Detect which cell encompasses the target text, then output its [x, y] center coordinate. 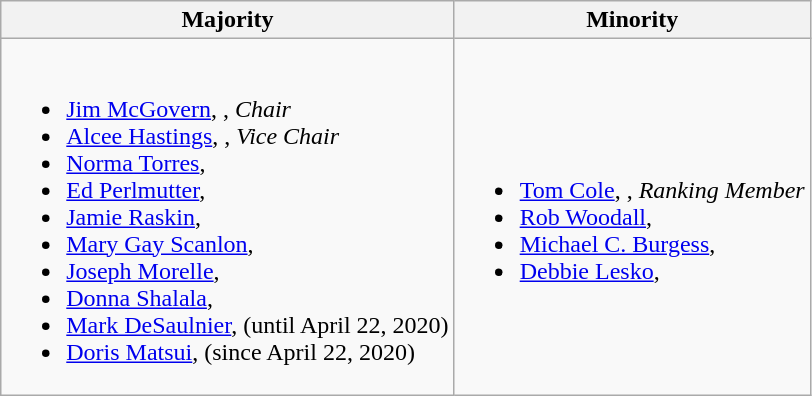
Minority [632, 20]
Majority [228, 20]
Tom Cole, , Ranking MemberRob Woodall, Michael C. Burgess, Debbie Lesko, [632, 217]
